Identify which cell holds the provided text, then report its (x, y) central coordinate. 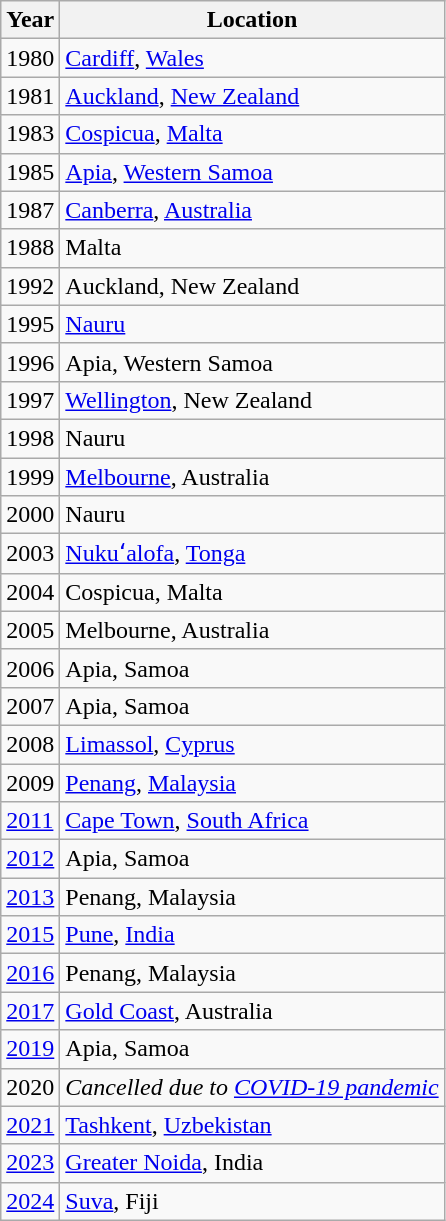
2013 (30, 897)
Wellington, New Zealand (252, 400)
1981 (30, 96)
1997 (30, 400)
2007 (30, 706)
2023 (30, 1163)
Limassol, Cyprus (252, 744)
1983 (30, 134)
1999 (30, 477)
1996 (30, 362)
Cardiff, Wales (252, 58)
2005 (30, 630)
Pune, India (252, 935)
Gold Coast, Australia (252, 1011)
2021 (30, 1125)
Greater Noida, India (252, 1163)
2015 (30, 935)
2006 (30, 668)
Cape Town, South Africa (252, 821)
1985 (30, 172)
1998 (30, 438)
2000 (30, 515)
2024 (30, 1201)
1995 (30, 324)
Nukuʻalofa, Tonga (252, 554)
2020 (30, 1087)
2016 (30, 973)
2004 (30, 592)
Suva, Fiji (252, 1201)
2003 (30, 554)
1992 (30, 286)
Location (252, 20)
2017 (30, 1011)
Year (30, 20)
Malta (252, 248)
2012 (30, 859)
2011 (30, 821)
2019 (30, 1049)
1980 (30, 58)
2009 (30, 783)
2008 (30, 744)
1988 (30, 248)
Tashkent, Uzbekistan (252, 1125)
Cancelled due to COVID-19 pandemic (252, 1087)
1987 (30, 210)
Canberra, Australia (252, 210)
